Extract the (X, Y) coordinate from the center of the cell holding the provided text.  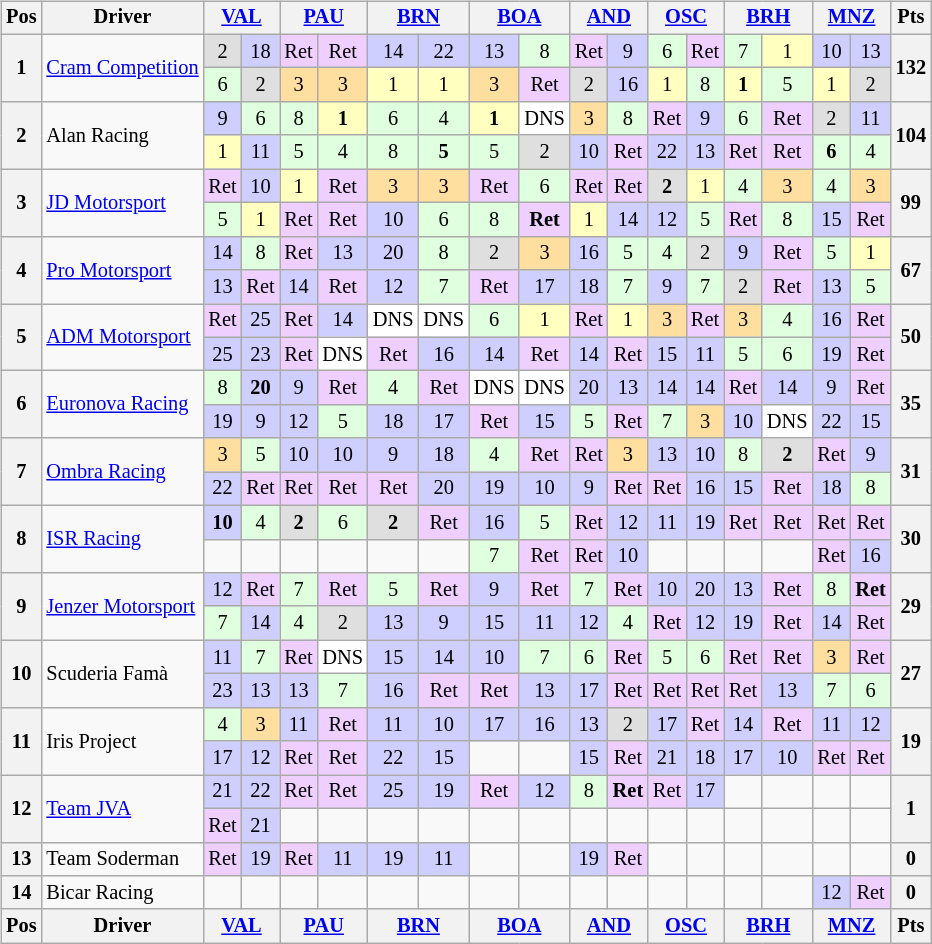
ADM Motorsport (122, 338)
Alan Racing (122, 136)
Jenzer Motorsport (122, 606)
30 (911, 538)
ISR Racing (122, 538)
99 (911, 202)
Team JVA (122, 808)
31 (911, 472)
Euronova Racing (122, 404)
Iris Project (122, 740)
50 (911, 338)
Pro Motorsport (122, 270)
Team Soderman (122, 859)
35 (911, 404)
JD Motorsport (122, 202)
Cram Competition (122, 68)
Bicar Racing (122, 893)
Scuderia Famà (122, 674)
27 (911, 674)
67 (911, 270)
104 (911, 136)
29 (911, 606)
132 (911, 68)
Ombra Racing (122, 472)
